From the cell containing the given text, extract its center point as [X, Y] coordinate. 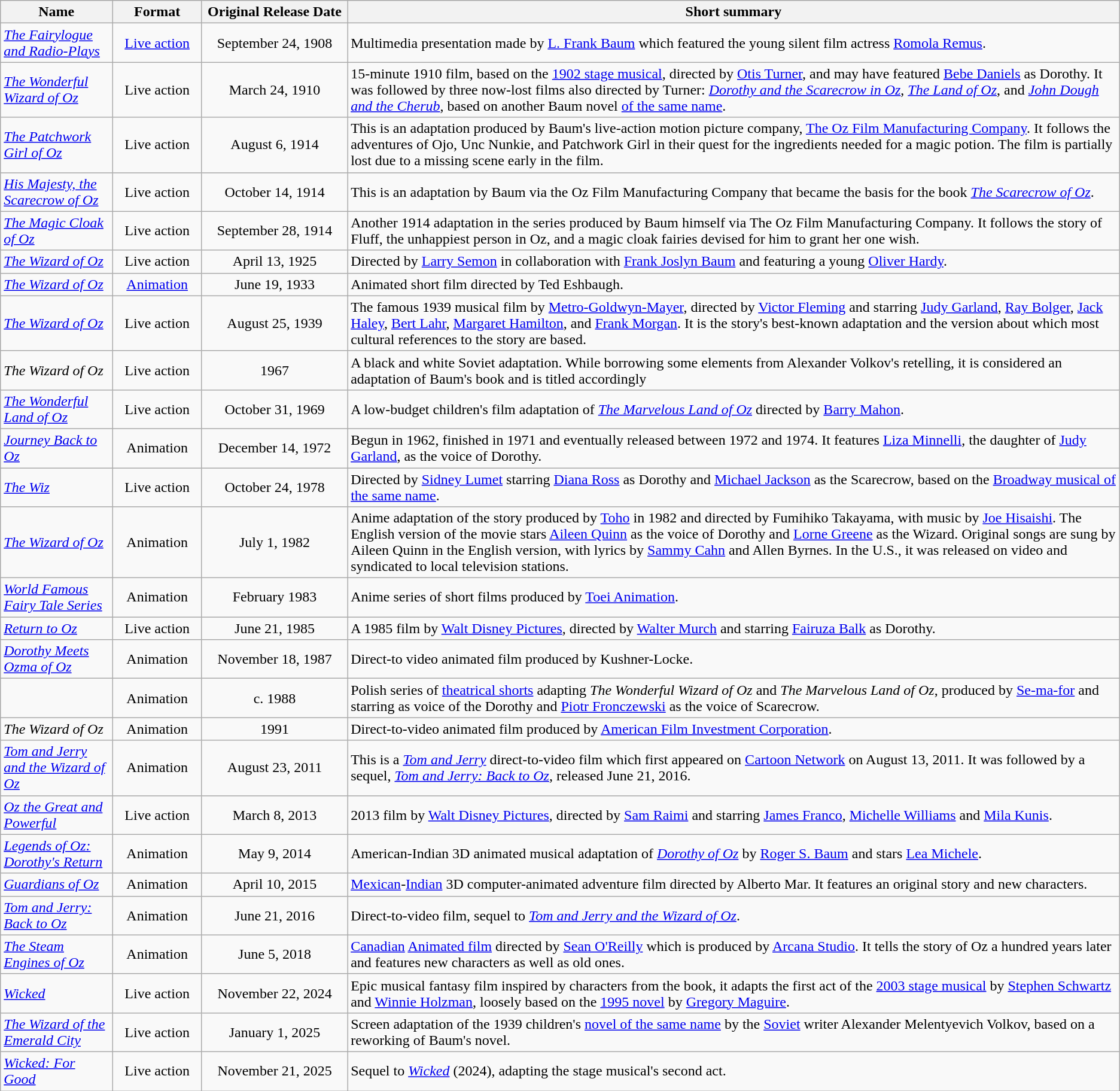
Direct-to video animated film produced by Kushner-Locke. [734, 660]
Direct-to-video film, sequel to Tom and Jerry and the Wizard of Oz. [734, 916]
Direct-to-video animated film produced by American Film Investment Corporation. [734, 729]
April 10, 2015 [274, 885]
January 1, 2025 [274, 1032]
The Magic Cloak of Oz [56, 231]
September 24, 1908 [274, 43]
Wicked: For Good [56, 1071]
October 31, 1969 [274, 409]
1967 [274, 370]
This is an adaptation by Baum via the Oz Film Manufacturing Company that became the basis for the book The Scarecrow of Oz. [734, 192]
June 5, 2018 [274, 954]
Guardians of Oz [56, 885]
The Steam Engines of Oz [56, 954]
Tom and Jerry and the Wizard of Oz [56, 768]
Original Release Date [274, 12]
April 13, 1925 [274, 262]
Wicked [56, 993]
March 24, 1910 [274, 90]
Directed by Larry Semon in collaboration with Frank Joslyn Baum and featuring a young Oliver Hardy. [734, 262]
June 21, 2016 [274, 916]
Journey Back to Oz [56, 448]
Directed by Sidney Lumet starring Diana Ross as Dorothy and Michael Jackson as the Scarecrow, based on the Broadway musical of the same name. [734, 487]
Name [56, 12]
June 19, 1933 [274, 284]
October 24, 1978 [274, 487]
A 1985 film by Walt Disney Pictures, directed by Walter Murch and starring Fairuza Balk as Dorothy. [734, 628]
November 21, 2025 [274, 1071]
A low-budget children's film adaptation of The Marvelous Land of Oz directed by Barry Mahon. [734, 409]
Animated short film directed by Ted Eshbaugh. [734, 284]
His Majesty, the Scarecrow of Oz [56, 192]
December 14, 1972 [274, 448]
Dorothy Meets Ozma of Oz [56, 660]
World Famous Fairy Tale Series [56, 597]
August 25, 1939 [274, 323]
Multimedia presentation made by L. Frank Baum which featured the young silent film actress Romola Remus. [734, 43]
American-Indian 3D animated musical adaptation of Dorothy of Oz by Roger S. Baum and stars Lea Michele. [734, 853]
March 8, 2013 [274, 815]
Tom and Jerry: Back to Oz [56, 916]
The Wonderful Wizard of Oz [56, 90]
Format [157, 12]
1991 [274, 729]
September 28, 1914 [274, 231]
2013 film by Walt Disney Pictures, directed by Sam Raimi and starring James Franco, Michelle Williams and Mila Kunis. [734, 815]
The Patchwork Girl of Oz [56, 145]
May 9, 2014 [274, 853]
February 1983 [274, 597]
Return to Oz [56, 628]
The Wonderful Land of Oz [56, 409]
Mexican-Indian 3D computer-animated adventure film directed by Alberto Mar. It features an original story and new characters. [734, 885]
Sequel to Wicked (2024), adapting the stage musical's second act. [734, 1071]
August 23, 2011 [274, 768]
Legends of Oz: Dorothy's Return [56, 853]
Anime series of short films produced by Toei Animation. [734, 597]
The Fairylogue and Radio-Plays [56, 43]
c. 1988 [274, 698]
August 6, 1914 [274, 145]
November 22, 2024 [274, 993]
June 21, 1985 [274, 628]
July 1, 1982 [274, 542]
Oz the Great and Powerful [56, 815]
October 14, 1914 [274, 192]
The Wizard of the Emerald City [56, 1032]
Short summary [734, 12]
The Wiz [56, 487]
November 18, 1987 [274, 660]
